Return (X, Y) of the center of cell containing provided text 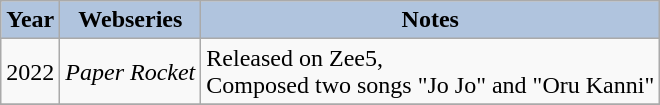
Year (30, 20)
Paper Rocket (130, 72)
2022 (30, 72)
Released on Zee5,Composed two songs "Jo Jo" and "Oru Kanni" (430, 72)
Notes (430, 20)
Webseries (130, 20)
